Return the (X, Y) coordinate for the center point of the cell that contains the specified text.  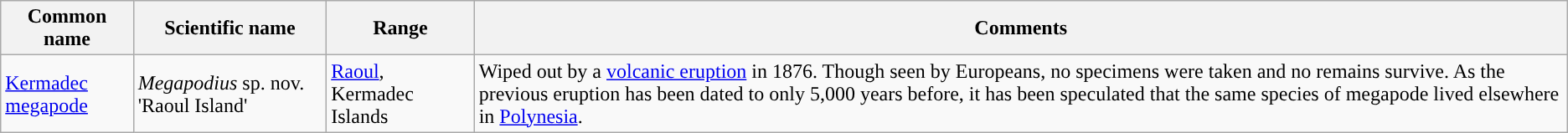
Kermadec megapode (67, 94)
Raoul, Kermadec Islands (400, 94)
Range (400, 28)
Scientific name (230, 28)
Megapodius sp. nov. 'Raoul Island' (230, 94)
Comments (1020, 28)
Common name (67, 28)
